Detect which cell encompasses the target text, then output its [x, y] center coordinate. 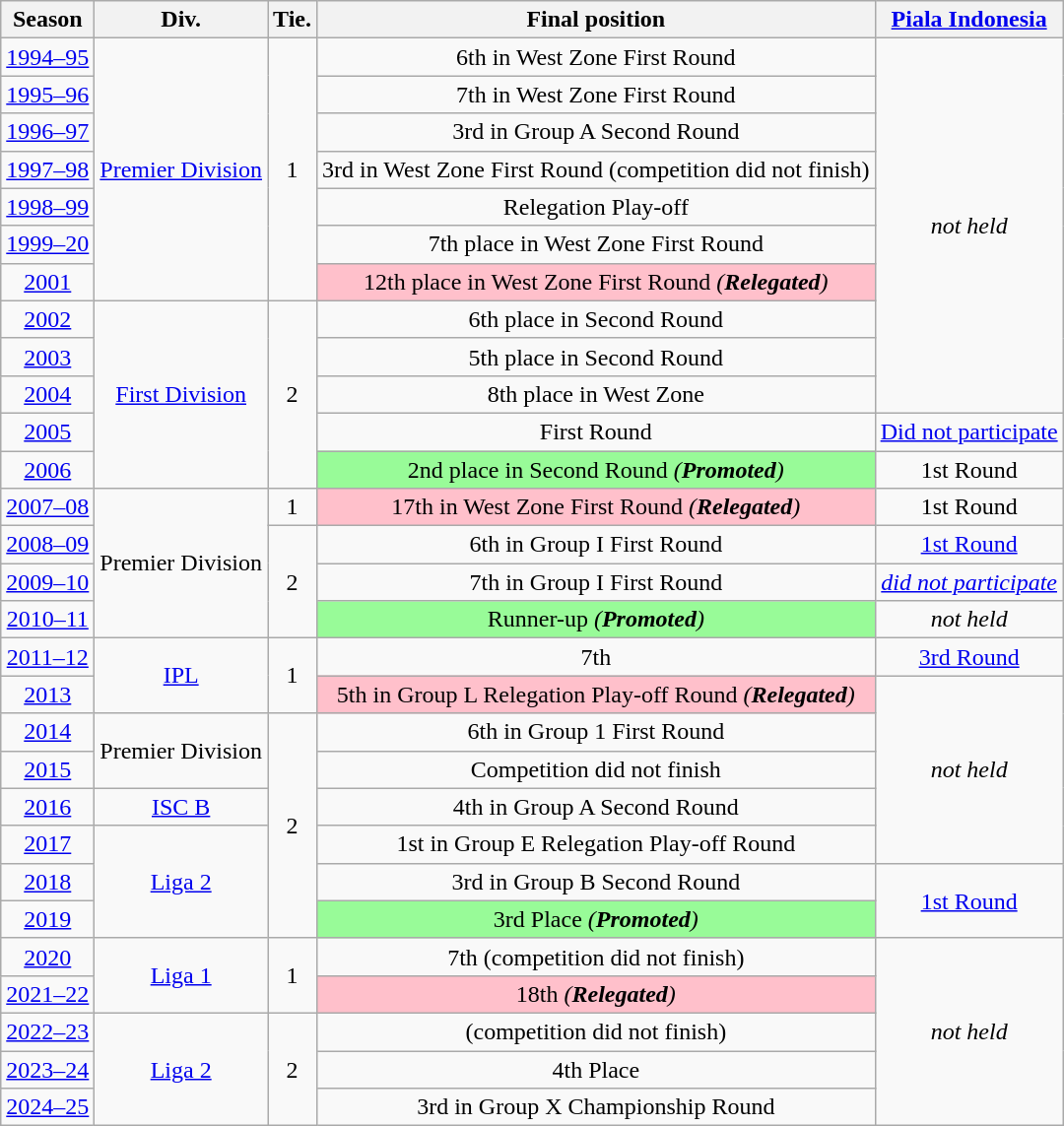
2016 [47, 807]
2014 [47, 732]
7th [595, 657]
2013 [47, 695]
First Division [181, 394]
1995–96 [47, 95]
1997–98 [47, 169]
2011–12 [47, 657]
2001 [47, 282]
Runner-up (Promoted) [595, 620]
7th place in West Zone First Round [595, 244]
2009–10 [47, 582]
Final position [595, 20]
2nd place in Second Round (Promoted) [595, 470]
Relegation Play-off [595, 207]
17th in West Zone First Round (Relegated) [595, 507]
2017 [47, 844]
8th place in West Zone [595, 394]
1998–99 [47, 207]
12th place in West Zone First Round (Relegated) [595, 282]
18th (Relegated) [595, 994]
2005 [47, 431]
Tie. [293, 20]
1996–97 [47, 132]
2018 [47, 882]
4th Place [595, 1069]
2015 [47, 769]
6th in Group I First Round [595, 545]
Did not participate [969, 431]
1994–95 [47, 57]
ISC B [181, 807]
(competition did not finish) [595, 1031]
2006 [47, 470]
2008–09 [47, 545]
2020 [47, 957]
3rd in West Zone First Round (competition did not finish) [595, 169]
First Round [595, 431]
6th in Group 1 First Round [595, 732]
2004 [47, 394]
2023–24 [47, 1069]
2021–22 [47, 994]
Season [47, 20]
3rd in Group B Second Round [595, 882]
2003 [47, 357]
Liga 1 [181, 975]
3rd in Group X Championship Round [595, 1107]
IPL [181, 676]
2022–23 [47, 1031]
1st in Group E Relegation Play-off Round [595, 844]
5th place in Second Round [595, 357]
3rd in Group A Second Round [595, 132]
2007–08 [47, 507]
Competition did not finish [595, 769]
did not participate [969, 582]
3rd Round [969, 657]
6th place in Second Round [595, 319]
7th in Group I First Round [595, 582]
5th in Group L Relegation Play-off Round (Relegated) [595, 695]
Piala Indonesia [969, 20]
3rd Place (Promoted) [595, 919]
2019 [47, 919]
4th in Group A Second Round [595, 807]
7th (competition did not finish) [595, 957]
7th in West Zone First Round [595, 95]
1999–20 [47, 244]
2010–11 [47, 620]
2024–25 [47, 1107]
6th in West Zone First Round [595, 57]
Div. [181, 20]
2002 [47, 319]
